Search for the cell housing the specified text and yield its [x, y] center coordinate. 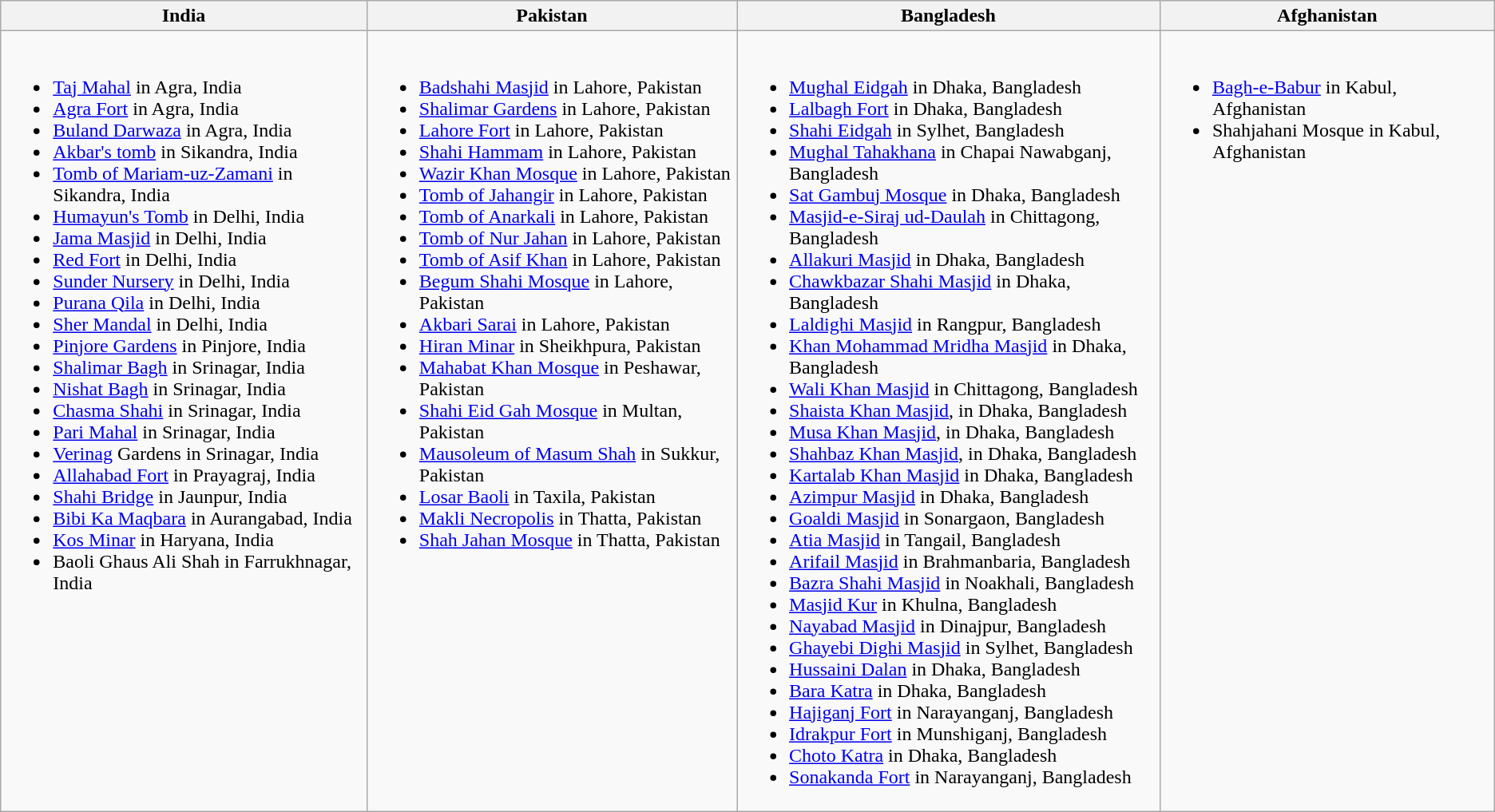
Pakistan [551, 16]
Bangladesh [949, 16]
Bagh-e-Babur in Kabul, AfghanistanShahjahani Mosque in Kabul, Afghanistan [1327, 422]
India [184, 16]
Afghanistan [1327, 16]
